For the text-containing cell, return its midpoint in [x, y] coordinate format. 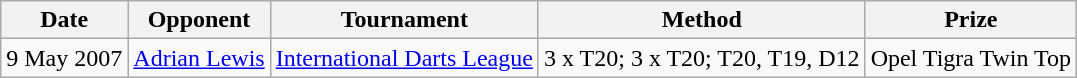
Opponent [199, 20]
Adrian Lewis [199, 58]
Prize [971, 20]
Date [64, 20]
Opel Tigra Twin Top [971, 58]
9 May 2007 [64, 58]
Method [702, 20]
International Darts League [404, 58]
Tournament [404, 20]
3 x T20; 3 x T20; T20, T19, D12 [702, 58]
